Locate the cell with the specified text and output its (X, Y) center coordinate. 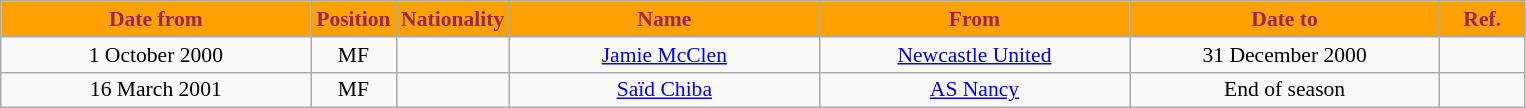
AS Nancy (974, 90)
From (974, 19)
Nationality (452, 19)
1 October 2000 (156, 55)
Name (664, 19)
16 March 2001 (156, 90)
Saïd Chiba (664, 90)
End of season (1285, 90)
Date from (156, 19)
Ref. (1482, 19)
31 December 2000 (1285, 55)
Jamie McClen (664, 55)
Newcastle United (974, 55)
Position (354, 19)
Date to (1285, 19)
